Return the [x, y] coordinate for the center point of the cell that contains the specified text.  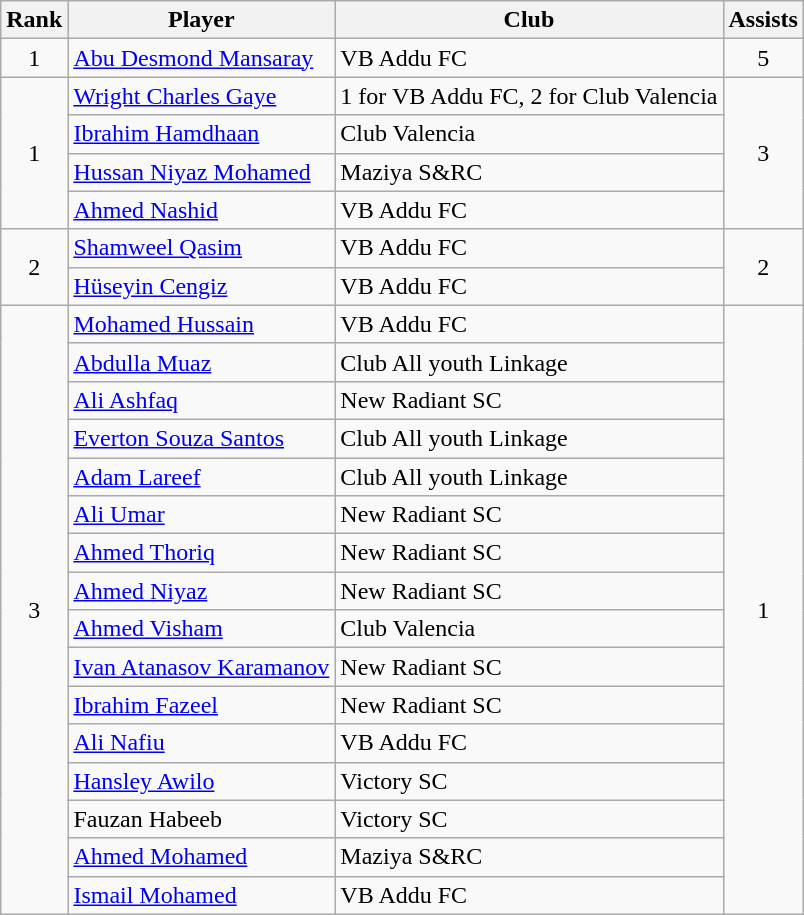
Ahmed Niyaz [202, 591]
Ibrahim Fazeel [202, 705]
Ahmed Thoriq [202, 553]
Ali Nafiu [202, 743]
Shamweel Qasim [202, 248]
Club [529, 20]
Fauzan Habeeb [202, 819]
Ivan Atanasov Karamanov [202, 667]
Abu Desmond Mansaray [202, 58]
Hansley Awilo [202, 781]
Adam Lareef [202, 477]
Ahmed Mohamed [202, 857]
Everton Souza Santos [202, 438]
Abdulla Muaz [202, 362]
5 [763, 58]
Hussan Niyaz Mohamed [202, 172]
Assists [763, 20]
Ahmed Nashid [202, 210]
Ali Ashfaq [202, 400]
Ismail Mohamed [202, 895]
Mohamed Hussain [202, 324]
1 for VB Addu FC, 2 for Club Valencia [529, 96]
Hüseyin Cengiz [202, 286]
Rank [34, 20]
Wright Charles Gaye [202, 96]
Ibrahim Hamdhaan [202, 134]
Player [202, 20]
Ahmed Visham [202, 629]
Ali Umar [202, 515]
